Extract the (X, Y) coordinate from the center of the cell holding the provided text.  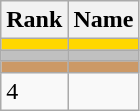
Name (104, 20)
4 (34, 91)
Rank (34, 20)
